Extract the [x, y] coordinate from the center of the cell holding the provided text.  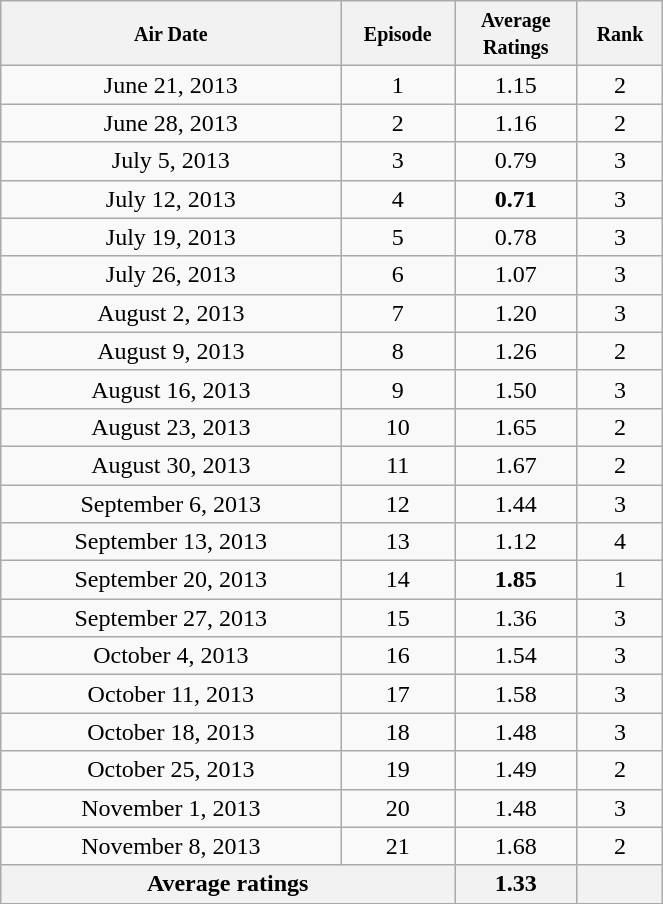
6 [398, 275]
13 [398, 542]
11 [398, 465]
1.54 [516, 656]
September 20, 2013 [171, 580]
0.79 [516, 161]
Air Date [171, 34]
1.50 [516, 389]
1.33 [516, 884]
1.36 [516, 618]
7 [398, 313]
5 [398, 237]
12 [398, 503]
Average ratings [228, 884]
0.78 [516, 237]
14 [398, 580]
November 8, 2013 [171, 846]
16 [398, 656]
15 [398, 618]
8 [398, 351]
August 9, 2013 [171, 351]
July 12, 2013 [171, 199]
July 26, 2013 [171, 275]
20 [398, 808]
August 16, 2013 [171, 389]
June 21, 2013 [171, 85]
1.12 [516, 542]
October 18, 2013 [171, 732]
17 [398, 694]
Rank [620, 34]
1.67 [516, 465]
21 [398, 846]
1.16 [516, 123]
October 4, 2013 [171, 656]
October 25, 2013 [171, 770]
August 30, 2013 [171, 465]
July 5, 2013 [171, 161]
9 [398, 389]
September 13, 2013 [171, 542]
Average Ratings [516, 34]
1.15 [516, 85]
1.20 [516, 313]
10 [398, 427]
September 27, 2013 [171, 618]
1.58 [516, 694]
18 [398, 732]
1.65 [516, 427]
June 28, 2013 [171, 123]
July 19, 2013 [171, 237]
1.49 [516, 770]
August 23, 2013 [171, 427]
August 2, 2013 [171, 313]
19 [398, 770]
1.44 [516, 503]
0.71 [516, 199]
October 11, 2013 [171, 694]
1.85 [516, 580]
November 1, 2013 [171, 808]
1.07 [516, 275]
September 6, 2013 [171, 503]
1.68 [516, 846]
Episode [398, 34]
1.26 [516, 351]
